Identify which cell holds the provided text, then report its [x, y] central coordinate. 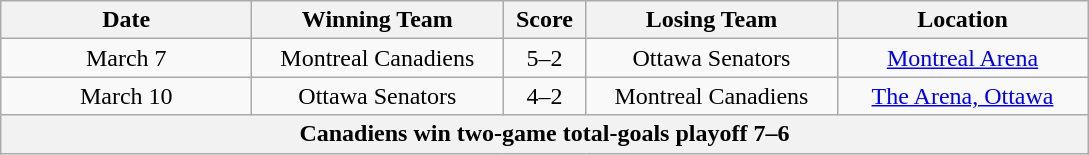
Location [962, 20]
Date [126, 20]
5–2 [544, 58]
The Arena, Ottawa [962, 96]
Montreal Arena [962, 58]
Canadiens win two-game total-goals playoff 7–6 [544, 134]
4–2 [544, 96]
Losing Team [712, 20]
March 10 [126, 96]
Score [544, 20]
Winning Team [378, 20]
March 7 [126, 58]
